Return [X, Y] of the center of cell containing provided text 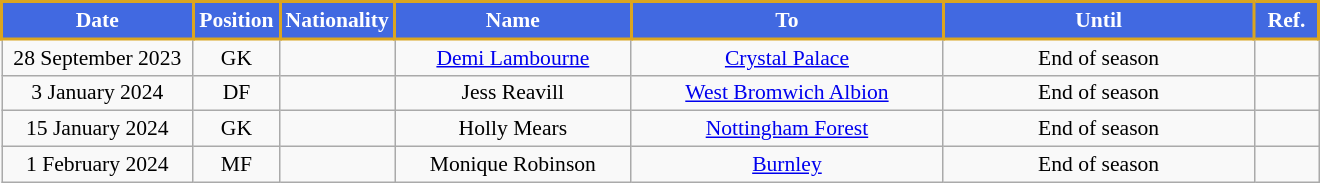
Monique Robinson [514, 165]
Holly Mears [514, 129]
Burnley [787, 165]
Nationality [338, 20]
To [787, 20]
Until [1099, 20]
Name [514, 20]
DF [236, 93]
Position [236, 20]
Date [98, 20]
Demi Lambourne [514, 57]
15 January 2024 [98, 129]
MF [236, 165]
28 September 2023 [98, 57]
Nottingham Forest [787, 129]
1 February 2024 [98, 165]
Jess Reavill [514, 93]
Ref. [1286, 20]
3 January 2024 [98, 93]
West Bromwich Albion [787, 93]
Crystal Palace [787, 57]
